Extract the (x, y) coordinate from the center of the cell holding the provided text.  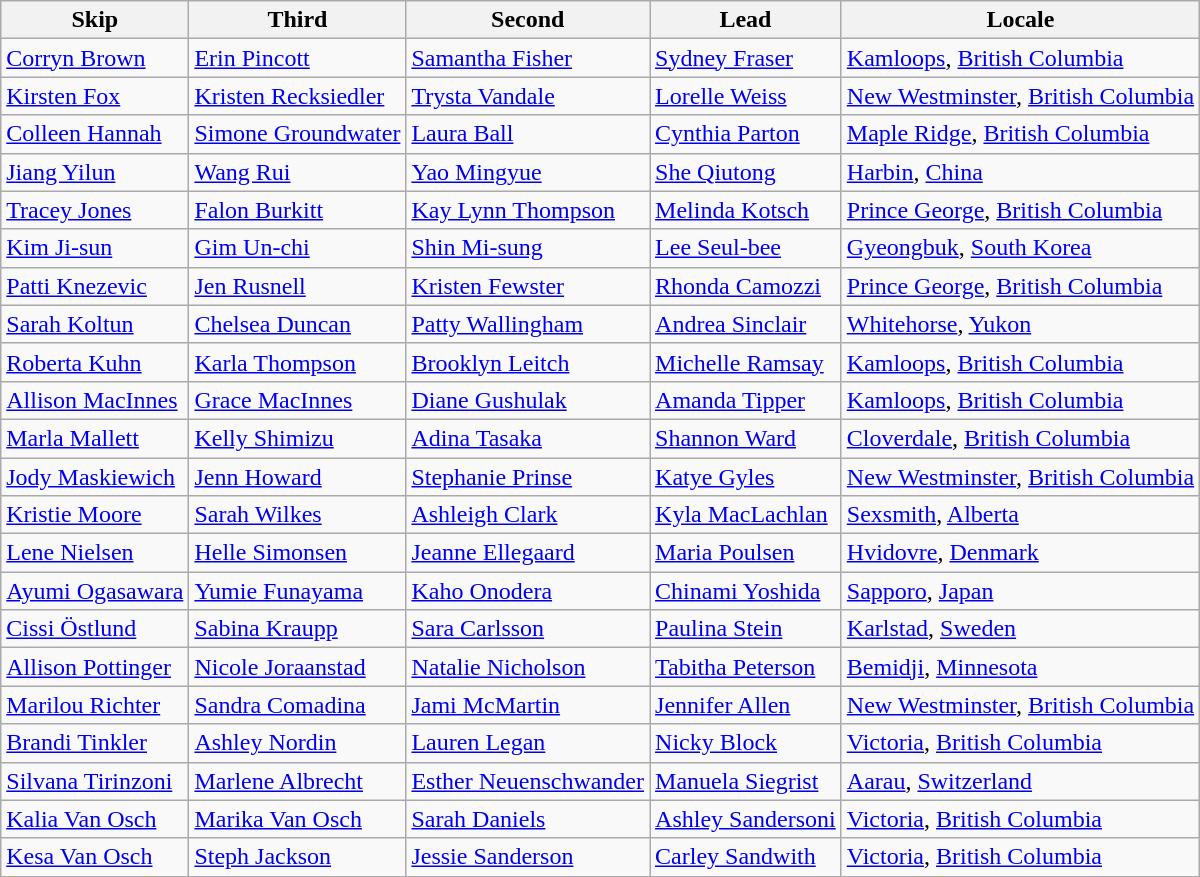
Simone Groundwater (298, 134)
Shannon Ward (746, 438)
Third (298, 20)
Jeanne Ellegaard (528, 553)
Silvana Tirinzoni (95, 781)
Rhonda Camozzi (746, 286)
Kim Ji-sun (95, 248)
Andrea Sinclair (746, 324)
Second (528, 20)
Skip (95, 20)
Carley Sandwith (746, 857)
Kristie Moore (95, 515)
Allison Pottinger (95, 667)
Paulina Stein (746, 629)
Cynthia Parton (746, 134)
Diane Gushulak (528, 400)
Esther Neuenschwander (528, 781)
Kay Lynn Thompson (528, 210)
Kalia Van Osch (95, 819)
Yumie Funayama (298, 591)
Wang Rui (298, 172)
Nicky Block (746, 743)
Tabitha Peterson (746, 667)
Tracey Jones (95, 210)
Kelly Shimizu (298, 438)
Grace MacInnes (298, 400)
Stephanie Prinse (528, 477)
Manuela Siegrist (746, 781)
Harbin, China (1020, 172)
Brandi Tinkler (95, 743)
Allison MacInnes (95, 400)
Shin Mi-sung (528, 248)
Ashley Nordin (298, 743)
Michelle Ramsay (746, 362)
Kaho Onodera (528, 591)
Sarah Daniels (528, 819)
Adina Tasaka (528, 438)
Ashley Sandersoni (746, 819)
Sydney Fraser (746, 58)
Trysta Vandale (528, 96)
Corryn Brown (95, 58)
Sexsmith, Alberta (1020, 515)
Melinda Kotsch (746, 210)
Chinami Yoshida (746, 591)
Kirsten Fox (95, 96)
Falon Burkitt (298, 210)
Karlstad, Sweden (1020, 629)
Hvidovre, Denmark (1020, 553)
Locale (1020, 20)
Jenn Howard (298, 477)
Sapporo, Japan (1020, 591)
Samantha Fisher (528, 58)
Katye Gyles (746, 477)
Bemidji, Minnesota (1020, 667)
Gim Un-chi (298, 248)
Nicole Joraanstad (298, 667)
Aarau, Switzerland (1020, 781)
Patty Wallingham (528, 324)
Patti Knezevic (95, 286)
Helle Simonsen (298, 553)
Lauren Legan (528, 743)
Sarah Koltun (95, 324)
Lead (746, 20)
Marlene Albrecht (298, 781)
Marika Van Osch (298, 819)
Jami McMartin (528, 705)
Marilou Richter (95, 705)
Roberta Kuhn (95, 362)
Maple Ridge, British Columbia (1020, 134)
Lorelle Weiss (746, 96)
Gyeongbuk, South Korea (1020, 248)
She Qiutong (746, 172)
Kristen Recksiedler (298, 96)
Kristen Fewster (528, 286)
Erin Pincott (298, 58)
Steph Jackson (298, 857)
Karla Thompson (298, 362)
Ayumi Ogasawara (95, 591)
Jen Rusnell (298, 286)
Sabina Kraupp (298, 629)
Kyla MacLachlan (746, 515)
Sara Carlsson (528, 629)
Ashleigh Clark (528, 515)
Jiang Yilun (95, 172)
Cloverdale, British Columbia (1020, 438)
Amanda Tipper (746, 400)
Marla Mallett (95, 438)
Maria Poulsen (746, 553)
Sandra Comadina (298, 705)
Jessie Sanderson (528, 857)
Lene Nielsen (95, 553)
Colleen Hannah (95, 134)
Sarah Wilkes (298, 515)
Jennifer Allen (746, 705)
Yao Mingyue (528, 172)
Whitehorse, Yukon (1020, 324)
Jody Maskiewich (95, 477)
Brooklyn Leitch (528, 362)
Cissi Östlund (95, 629)
Laura Ball (528, 134)
Natalie Nicholson (528, 667)
Chelsea Duncan (298, 324)
Lee Seul-bee (746, 248)
Kesa Van Osch (95, 857)
